Return (x, y) of the center of cell containing provided text 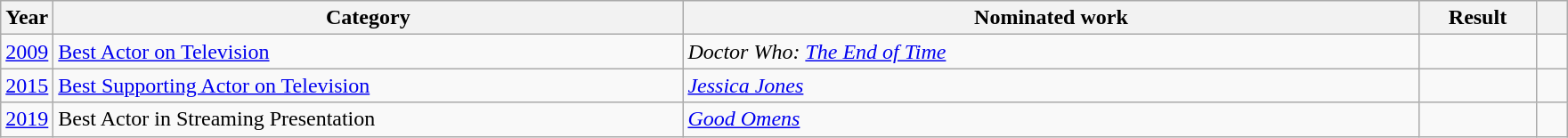
Result (1478, 18)
2009 (27, 52)
Nominated work (1051, 18)
Best Actor on Television (369, 52)
Good Omens (1051, 119)
Year (27, 18)
2015 (27, 85)
Best Supporting Actor on Television (369, 85)
Category (369, 18)
2019 (27, 119)
Best Actor in Streaming Presentation (369, 119)
Doctor Who: The End of Time (1051, 52)
Jessica Jones (1051, 85)
